Pinpoint the cell where the given text exists, returning its [X, Y] midpoint coordinate. 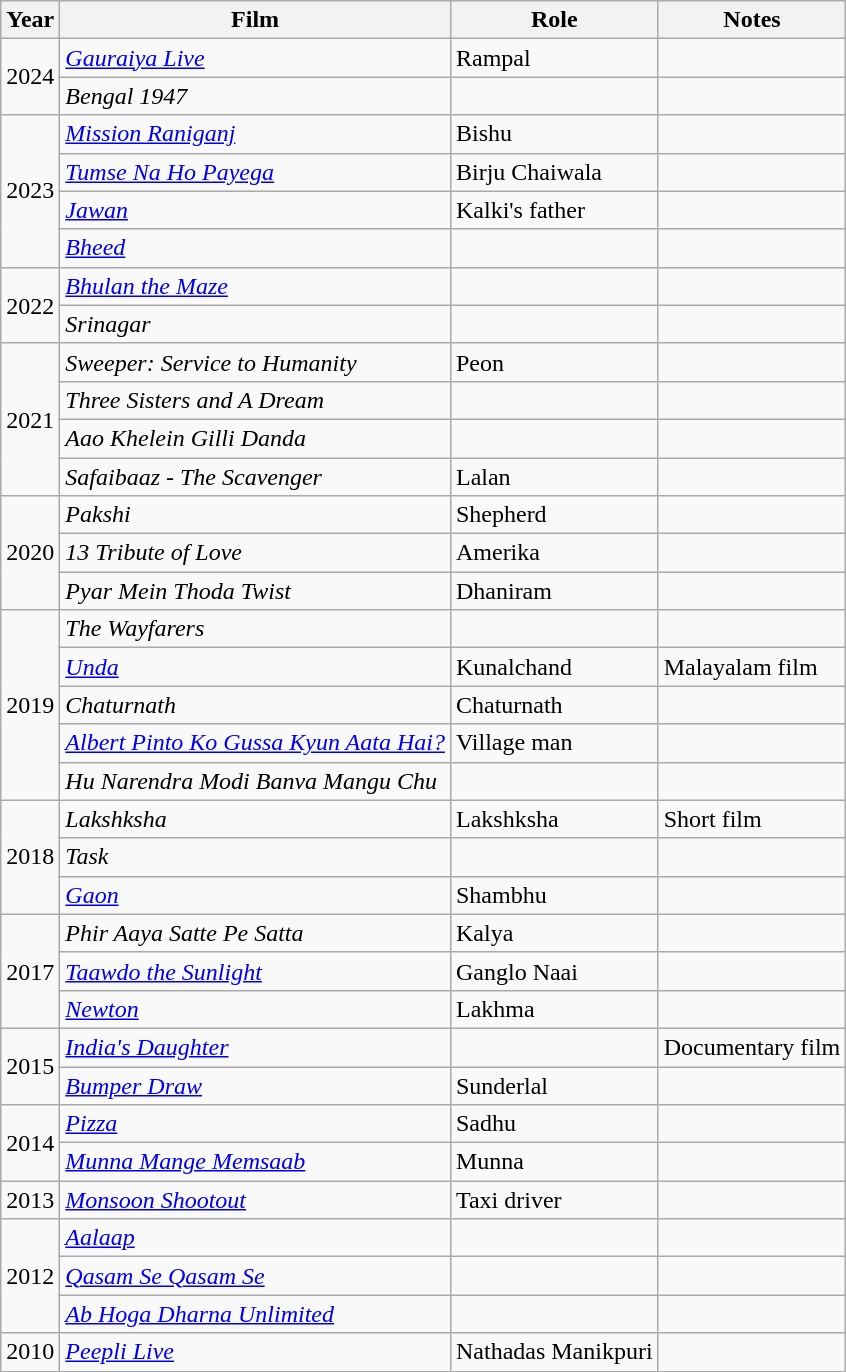
Hu Narendra Modi Banva Mangu Chu [256, 781]
Phir Aaya Satte Pe Satta [256, 933]
Pizza [256, 1124]
2023 [30, 191]
13 Tribute of Love [256, 553]
Peon [554, 362]
Aao Khelein Gilli Danda [256, 438]
Notes [752, 20]
Aalaap [256, 1238]
Dhaniram [554, 591]
Sadhu [554, 1124]
Mission Raniganj [256, 134]
Task [256, 857]
2020 [30, 553]
Gauraiya Live [256, 58]
2014 [30, 1143]
Albert Pinto Ko Gussa Kyun Aata Hai? [256, 743]
Bengal 1947 [256, 96]
Shepherd [554, 515]
India's Daughter [256, 1047]
2018 [30, 857]
Shambhu [554, 895]
Kalya [554, 933]
Birju Chaiwala [554, 172]
Bheed [256, 248]
Sunderlal [554, 1085]
2019 [30, 705]
Pyar Mein Thoda Twist [256, 591]
Tumse Na Ho Payega [256, 172]
Bishu [554, 134]
Role [554, 20]
Malayalam film [752, 667]
Srinagar [256, 324]
2015 [30, 1066]
Unda [256, 667]
Bumper Draw [256, 1085]
Ab Hoga Dharna Unlimited [256, 1314]
Kunalchand [554, 667]
2010 [30, 1352]
Sweeper: Service to Humanity [256, 362]
2012 [30, 1276]
Lalan [554, 477]
2017 [30, 971]
Jawan [256, 210]
Amerika [554, 553]
Nathadas Manikpuri [554, 1352]
Monsoon Shootout [256, 1200]
Three Sisters and A Dream [256, 400]
Newton [256, 1009]
Documentary film [752, 1047]
2022 [30, 305]
Kalki's father [554, 210]
2024 [30, 77]
Pakshi [256, 515]
Film [256, 20]
Munna [554, 1162]
Taxi driver [554, 1200]
The Wayfarers [256, 629]
Ganglo Naai [554, 971]
Lakhma [554, 1009]
Qasam Se Qasam Se [256, 1276]
Gaon [256, 895]
Safaibaaz - The Scavenger [256, 477]
Rampal [554, 58]
Taawdo the Sunlight [256, 971]
Year [30, 20]
Village man [554, 743]
2013 [30, 1200]
Munna Mange Memsaab [256, 1162]
Short film [752, 819]
2021 [30, 419]
Peepli Live [256, 1352]
Bhulan the Maze [256, 286]
